Determine the (X, Y) coordinate at the center of the cell enclosing the given text.  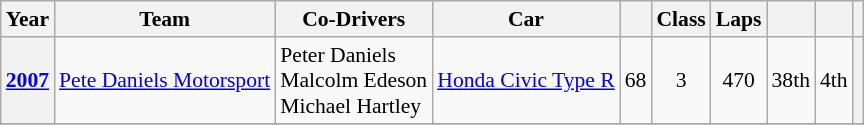
470 (739, 80)
68 (636, 80)
Car (526, 19)
2007 (28, 80)
Laps (739, 19)
Co-Drivers (354, 19)
Year (28, 19)
Peter Daniels Malcolm Edeson Michael Hartley (354, 80)
38th (790, 80)
Honda Civic Type R (526, 80)
Pete Daniels Motorsport (164, 80)
Class (680, 19)
3 (680, 80)
4th (834, 80)
Team (164, 19)
